Detect which cell encompasses the target text, then output its [x, y] center coordinate. 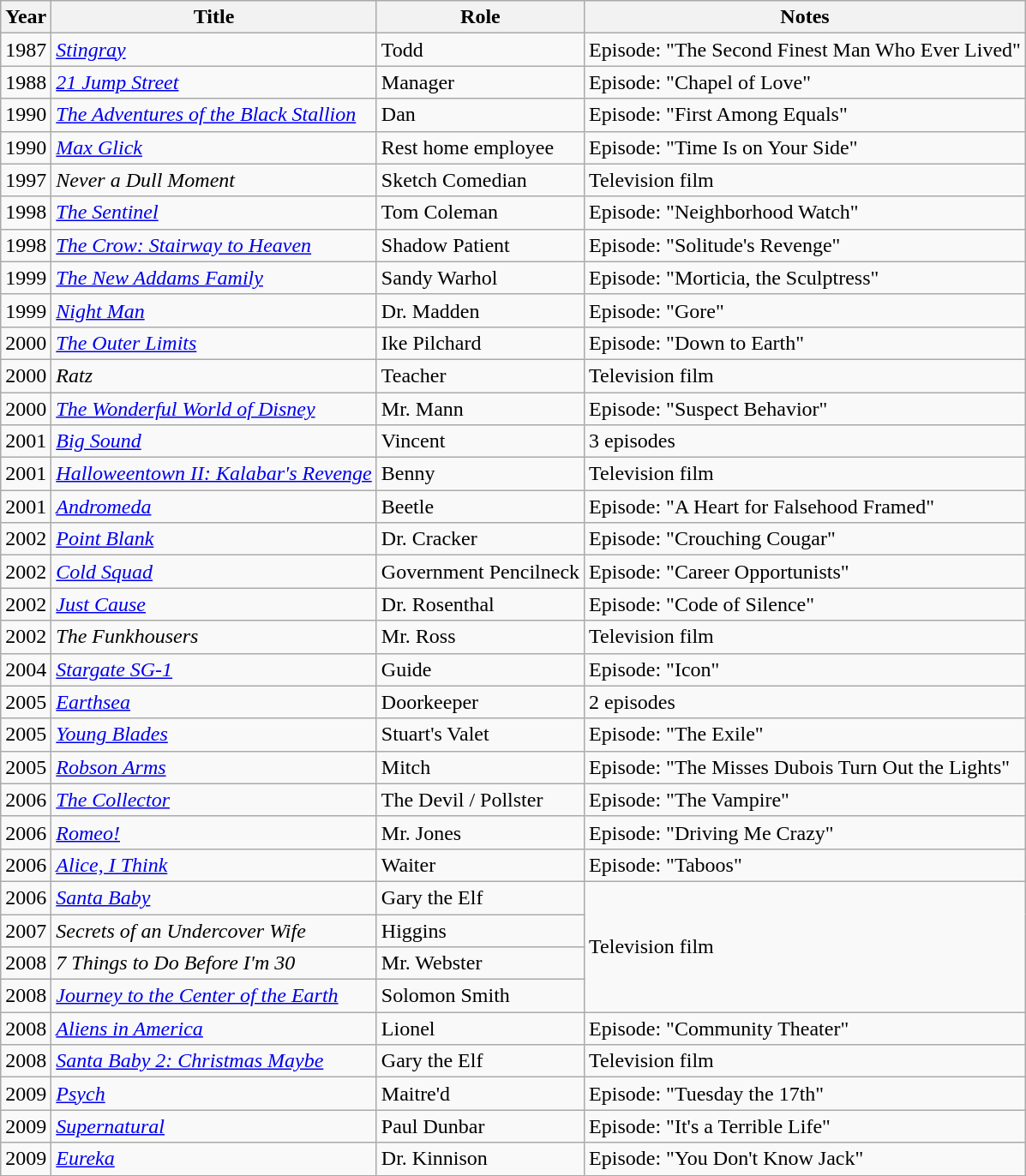
Big Sound [214, 441]
Episode: "The Misses Dubois Turn Out the Lights" [806, 767]
Mitch [480, 767]
Episode: "The Exile" [806, 735]
Dr. Kinnison [480, 1159]
Title [214, 17]
Cold Squad [214, 572]
Mr. Ross [480, 637]
Stuart's Valet [480, 735]
Episode: "The Second Finest Man Who Ever Lived" [806, 50]
Santa Baby 2: Christmas Maybe [214, 1061]
Point Blank [214, 539]
Waiter [480, 865]
The Wonderful World of Disney [214, 409]
Just Cause [214, 604]
Supernatural [214, 1126]
Alice, I Think [214, 865]
Never a Dull Moment [214, 180]
Episode: "Time Is on Your Side" [806, 147]
Episode: "The Vampire" [806, 800]
The Devil / Pollster [480, 800]
Episode: "Solitude's Revenge" [806, 245]
Episode: "Taboos" [806, 865]
The Sentinel [214, 213]
Aliens in America [214, 1029]
Dan [480, 115]
Santa Baby [214, 897]
Higgins [480, 930]
2 episodes [806, 702]
Doorkeeper [480, 702]
Secrets of an Undercover Wife [214, 930]
Dr. Cracker [480, 539]
Earthsea [214, 702]
Notes [806, 17]
Episode: "Tuesday the 17th" [806, 1094]
21 Jump Street [214, 82]
Episode: "You Don't Know Jack" [806, 1159]
Ike Pilchard [480, 343]
Year [26, 17]
Episode: "It's a Terrible Life" [806, 1126]
Episode: "Code of Silence" [806, 604]
The Collector [214, 800]
Teacher [480, 375]
Episode: "Icon" [806, 669]
Guide [480, 669]
Eureka [214, 1159]
Dr. Madden [480, 310]
Episode: "Driving Me Crazy" [806, 832]
Government Pencilneck [480, 572]
Dr. Rosenthal [480, 604]
Robson Arms [214, 767]
Episode: "Career Opportunists" [806, 572]
1988 [26, 82]
Young Blades [214, 735]
Max Glick [214, 147]
Romeo! [214, 832]
Manager [480, 82]
Night Man [214, 310]
Andromeda [214, 507]
Stingray [214, 50]
Vincent [480, 441]
Psych [214, 1094]
7 Things to Do Before I'm 30 [214, 963]
The Adventures of the Black Stallion [214, 115]
The Outer Limits [214, 343]
Sketch Comedian [480, 180]
Role [480, 17]
Paul Dunbar [480, 1126]
Benny [480, 474]
Journey to the Center of the Earth [214, 996]
Episode: "Down to Earth" [806, 343]
Tom Coleman [480, 213]
3 episodes [806, 441]
Solomon Smith [480, 996]
Mr. Webster [480, 963]
Episode: "A Heart for Falsehood Framed" [806, 507]
Episode: "Crouching Cougar" [806, 539]
Episode: "Suspect Behavior" [806, 409]
Episode: "Chapel of Love" [806, 82]
Ratz [214, 375]
Episode: "Morticia, the Sculptress" [806, 278]
Todd [480, 50]
Maitre'd [480, 1094]
The Funkhousers [214, 637]
Lionel [480, 1029]
1997 [26, 180]
Stargate SG-1 [214, 669]
Episode: "First Among Equals" [806, 115]
2007 [26, 930]
2004 [26, 669]
The Crow: Stairway to Heaven [214, 245]
Sandy Warhol [480, 278]
The New Addams Family [214, 278]
Beetle [480, 507]
Mr. Jones [480, 832]
Rest home employee [480, 147]
1987 [26, 50]
Mr. Mann [480, 409]
Shadow Patient [480, 245]
Episode: "Neighborhood Watch" [806, 213]
Episode: "Community Theater" [806, 1029]
Halloweentown II: Kalabar's Revenge [214, 474]
Episode: "Gore" [806, 310]
